Scan for the cell matching the given text and deliver its (X, Y) coordinate at center. 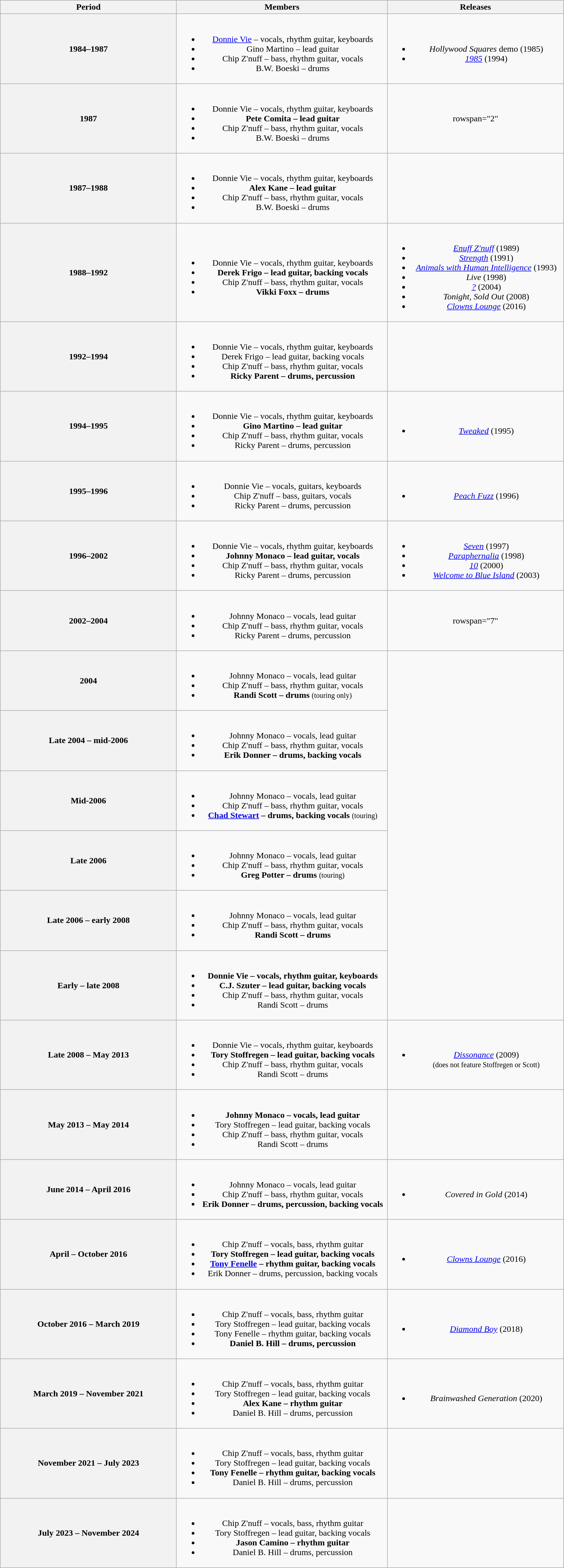
Period (88, 7)
Donnie Vie – vocals, rhythm guitar, keyboardsC.J. Szuter – lead guitar, backing vocalsChip Z'nuff – bass, rhythm guitar, vocalsRandi Scott – drums (282, 985)
March 2019 – November 2021 (88, 1394)
Late 2008 – May 2013 (88, 1055)
Covered in Gold (2014) (475, 1190)
1994–1995 (88, 426)
Johnny Monaco – vocals, lead guitarChip Z'nuff – bass, rhythm guitar, vocalsChad Stewart – drums, backing vocals (touring) (282, 801)
Donnie Vie – vocals, rhythm guitar, keyboardsAlex Kane – lead guitarChip Z'nuff – bass, rhythm guitar, vocalsB.W. Boeski – drums (282, 188)
Seven (1997)Paraphernalia (1998)10 (2000)Welcome to Blue Island (2003) (475, 556)
Johnny Monaco – vocals, lead guitarTory Stoffregen – lead guitar, backing vocalsChip Z'nuff – bass, rhythm guitar, vocalsRandi Scott – drums (282, 1125)
2002–2004 (88, 620)
rowspan="7" (475, 620)
November 2021 – July 2023 (88, 1463)
Late 2006 (88, 861)
Johnny Monaco – vocals, lead guitarChip Z'nuff – bass, rhythm guitar, vocalsRandi Scott – drums (touring only) (282, 681)
Johnny Monaco – vocals, lead guitarChip Z'nuff – bass, rhythm guitar, vocalsErik Donner – drums, backing vocals (282, 740)
Johnny Monaco – vocals, lead guitarChip Z'nuff – bass, rhythm guitar, vocalsErik Donner – drums, percussion, backing vocals (282, 1190)
Members (282, 7)
July 2023 – November 2024 (88, 1533)
Late 2004 – mid-2006 (88, 740)
Tweaked (1995) (475, 426)
Releases (475, 7)
Enuff Z'nuff (1989)Strength (1991)Animals with Human Intelligence (1993)Live (1998)? (2004)Tonight, Sold Out (2008)Clowns Lounge (2016) (475, 272)
June 2014 – April 2016 (88, 1190)
Donnie Vie – vocals, rhythm guitar, keyboardsGino Martino – lead guitarChip Z'nuff – bass, rhythm guitar, vocalsB.W. Boeski – drums (282, 49)
Mid-2006 (88, 801)
Johnny Monaco – vocals, lead guitarChip Z'nuff – bass, rhythm guitar, vocalsGreg Potter – drums (touring) (282, 861)
Brainwashed Generation (2020) (475, 1394)
1987–1988 (88, 188)
October 2016 – March 2019 (88, 1324)
Diamond Boy (2018) (475, 1324)
Chip Z'nuff – vocals, bass, rhythm guitarTory Stoffregen – lead guitar, backing vocalsAlex Kane – rhythm guitarDaniel B. Hill – drums, percussion (282, 1394)
Peach Fuzz (1996) (475, 491)
Dissonance (2009)(does not feature Stoffregen or Scott) (475, 1055)
1987 (88, 118)
May 2013 – May 2014 (88, 1125)
1988–1992 (88, 272)
Donnie Vie – vocals, guitars, keyboardsChip Z'nuff – bass, guitars, vocalsRicky Parent – drums, percussion (282, 491)
Johnny Monaco – vocals, lead guitarChip Z'nuff – bass, rhythm guitar, vocalsRicky Parent – drums, percussion (282, 620)
Clowns Lounge (2016) (475, 1254)
rowspan="2" (475, 118)
1984–1987 (88, 49)
April – October 2016 (88, 1254)
Donnie Vie – vocals, rhythm guitar, keyboardsDerek Frigo – lead guitar, backing vocalsChip Z'nuff – bass, rhythm guitar, vocalsVikki Foxx – drums (282, 272)
1996–2002 (88, 556)
Johnny Monaco – vocals, lead guitarChip Z'nuff – bass, rhythm guitar, vocalsRandi Scott – drums (282, 920)
Donnie Vie – vocals, rhythm guitar, keyboardsPete Comita – lead guitarChip Z'nuff – bass, rhythm guitar, vocalsB.W. Boeski – drums (282, 118)
1995–1996 (88, 491)
1992–1994 (88, 356)
Chip Z'nuff – vocals, bass, rhythm guitarTory Stoffregen – lead guitar, backing vocalsJason Camino – rhythm guitarDaniel B. Hill – drums, percussion (282, 1533)
Early – late 2008 (88, 985)
2004 (88, 681)
Hollywood Squares demo (1985)1985 (1994) (475, 49)
Donnie Vie – vocals, rhythm guitar, keyboardsGino Martino – lead guitarChip Z'nuff – bass, rhythm guitar, vocalsRicky Parent – drums, percussion (282, 426)
Late 2006 – early 2008 (88, 920)
